Return (x, y) of the center of cell containing provided text 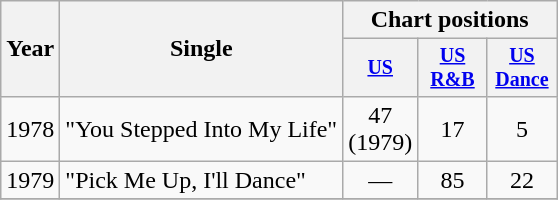
1979 (30, 180)
22 (522, 180)
47 (1979) (380, 128)
Chart positions (450, 20)
85 (452, 180)
USR&B (452, 68)
1978 (30, 128)
Year (30, 49)
Single (202, 49)
US (380, 68)
USDance (522, 68)
— (380, 180)
"Pick Me Up, I'll Dance" (202, 180)
17 (452, 128)
5 (522, 128)
"You Stepped Into My Life" (202, 128)
